For the text-containing cell, return its midpoint in (X, Y) coordinate format. 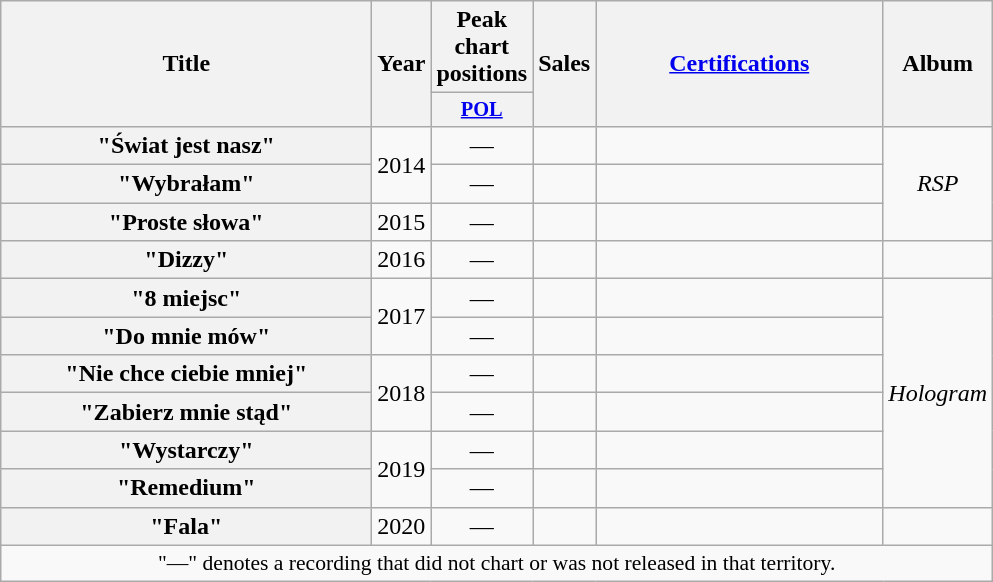
"Fala" (186, 526)
2016 (402, 260)
"8 miejsc" (186, 298)
2018 (402, 393)
"Wystarczy" (186, 450)
2014 (402, 164)
Album (938, 64)
2017 (402, 317)
POL (482, 110)
"Wybrałam" (186, 184)
"Dizzy" (186, 260)
2020 (402, 526)
Title (186, 64)
"Zabierz mnie stąd" (186, 412)
"Do mnie mów" (186, 336)
"Proste słowa" (186, 222)
Peak chart positions (482, 47)
Sales (564, 64)
Year (402, 64)
"Świat jest nasz" (186, 145)
RSP (938, 183)
2015 (402, 222)
"Remedium" (186, 488)
Certifications (740, 64)
"Nie chce ciebie mniej" (186, 374)
Hologram (938, 393)
2019 (402, 469)
"—" denotes a recording that did not chart or was not released in that territory. (497, 563)
